For the text-containing cell, return its midpoint in [X, Y] coordinate format. 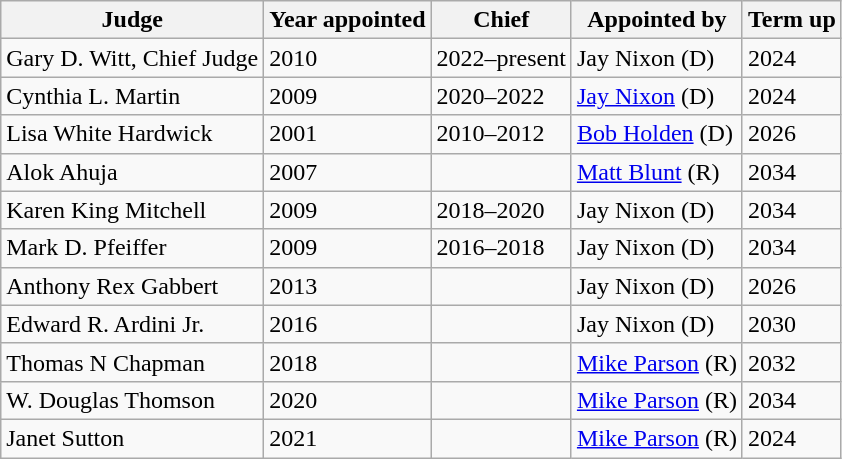
2018 [348, 362]
2013 [348, 286]
Edward R. Ardini Jr. [132, 324]
Appointed by [656, 20]
2020–2022 [501, 96]
Alok Ahuja [132, 172]
W. Douglas Thomson [132, 400]
2032 [792, 362]
Bob Holden (D) [656, 134]
2018–2020 [501, 210]
2021 [348, 438]
Mark D. Pfeiffer [132, 248]
2020 [348, 400]
Cynthia L. Martin [132, 96]
2016–2018 [501, 248]
Year appointed [348, 20]
Lisa White Hardwick [132, 134]
2016 [348, 324]
Chief [501, 20]
Matt Blunt (R) [656, 172]
Judge [132, 20]
2022–present [501, 58]
Thomas N Chapman [132, 362]
Gary D. Witt, Chief Judge [132, 58]
Term up [792, 20]
2030 [792, 324]
Janet Sutton [132, 438]
2007 [348, 172]
Anthony Rex Gabbert [132, 286]
2010–2012 [501, 134]
2001 [348, 134]
Karen King Mitchell [132, 210]
2010 [348, 58]
